Locate the cell with the specified text and output its (x, y) center coordinate. 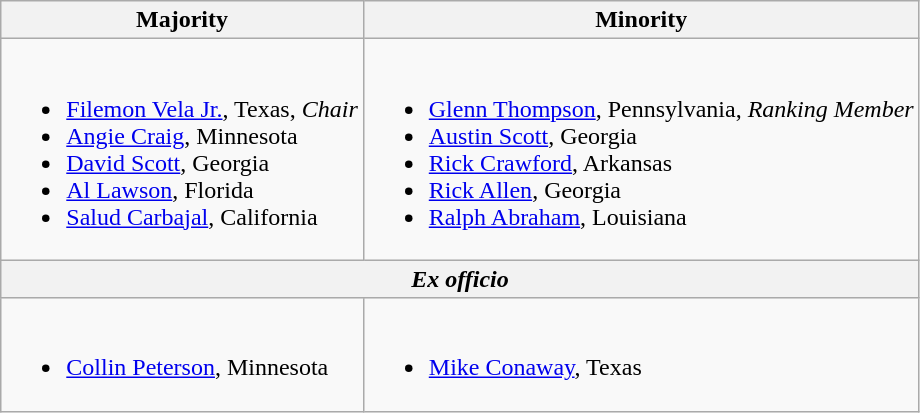
Glenn Thompson, Pennsylvania, Ranking MemberAustin Scott, GeorgiaRick Crawford, ArkansasRick Allen, GeorgiaRalph Abraham, Louisiana (641, 150)
Mike Conaway, Texas (641, 354)
Majority (182, 20)
Filemon Vela Jr., Texas, ChairAngie Craig, MinnesotaDavid Scott, GeorgiaAl Lawson, FloridaSalud Carbajal, California (182, 150)
Ex officio (460, 279)
Collin Peterson, Minnesota (182, 354)
Minority (641, 20)
